Extract the [X, Y] coordinate from the center of the cell holding the provided text.  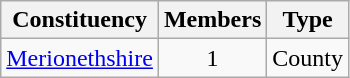
1 [212, 58]
Members [212, 20]
County [308, 58]
Constituency [80, 20]
Type [308, 20]
Merionethshire [80, 58]
